Detect which cell encompasses the target text, then output its (x, y) center coordinate. 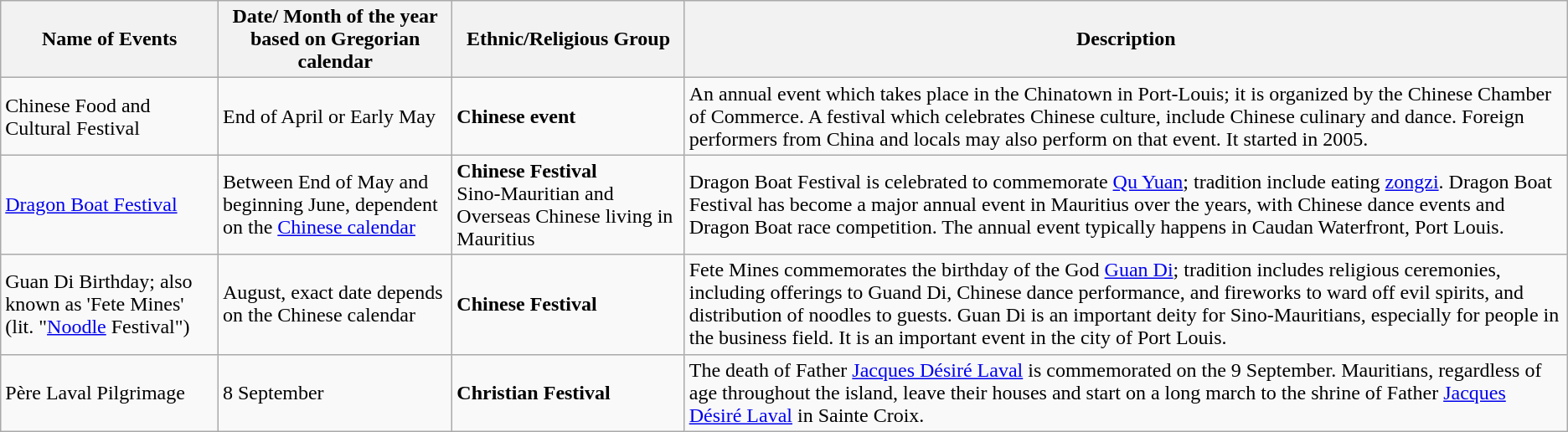
Dragon Boat Festival (110, 204)
Chinese event (568, 116)
Chinese Festival (568, 305)
Chinese FestivalSino-Mauritian and Overseas Chinese living in Mauritius (568, 204)
Chinese Food and Cultural Festival (110, 116)
Description (1126, 39)
Père Laval Pilgrimage (110, 393)
Name of Events (110, 39)
Christian Festival (568, 393)
Between End of May and beginning June, dependent on the Chinese calendar (335, 204)
Ethnic/Religious Group (568, 39)
August, exact date depends on the Chinese calendar (335, 305)
End of April or Early May (335, 116)
Date/ Month of the year based on Gregorian calendar (335, 39)
8 September (335, 393)
Guan Di Birthday; also known as 'Fete Mines' (lit. "Noodle Festival") (110, 305)
